Provide the [X, Y] coordinate of the cell's center where the given text is located.  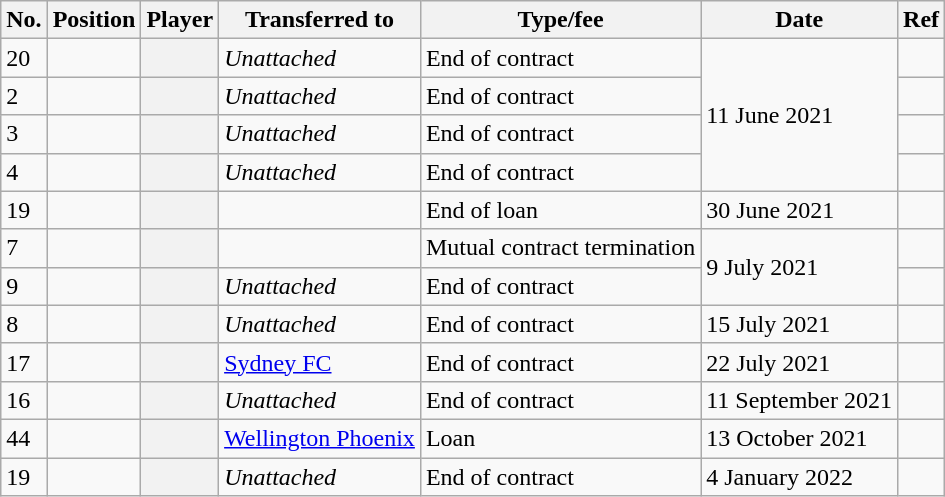
20 [24, 58]
Wellington Phoenix [320, 438]
Date [800, 20]
16 [24, 400]
17 [24, 362]
30 June 2021 [800, 210]
9 [24, 286]
Player [180, 20]
Type/fee [560, 20]
3 [24, 134]
Loan [560, 438]
Position [94, 20]
4 [24, 172]
Mutual contract termination [560, 248]
End of loan [560, 210]
Transferred to [320, 20]
13 October 2021 [800, 438]
22 July 2021 [800, 362]
4 January 2022 [800, 477]
11 June 2021 [800, 115]
7 [24, 248]
Ref [922, 20]
9 July 2021 [800, 267]
44 [24, 438]
No. [24, 20]
8 [24, 324]
11 September 2021 [800, 400]
Sydney FC [320, 362]
15 July 2021 [800, 324]
2 [24, 96]
